Identify which cell holds the provided text, then report its [x, y] central coordinate. 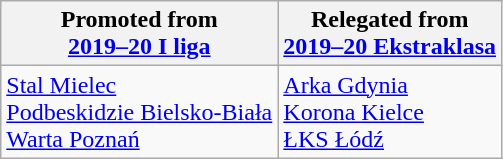
Arka Gdynia Korona Kielce ŁKS Łódź [390, 112]
Relegated from2019–20 Ekstraklasa [390, 34]
Promoted from2019–20 I liga [140, 34]
Stal Mielec Podbeskidzie Bielsko-Biała Warta Poznań [140, 112]
